Locate the cell with the specified text and output its [X, Y] center coordinate. 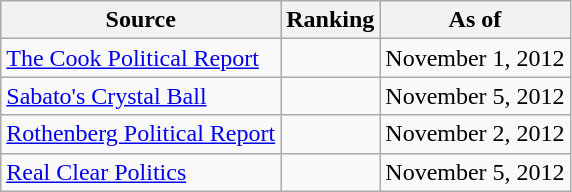
As of [475, 20]
Ranking [330, 20]
Rothenberg Political Report [141, 134]
Real Clear Politics [141, 172]
November 2, 2012 [475, 134]
Source [141, 20]
Sabato's Crystal Ball [141, 96]
The Cook Political Report [141, 58]
November 1, 2012 [475, 58]
